Locate the cell with the specified text and output its [X, Y] center coordinate. 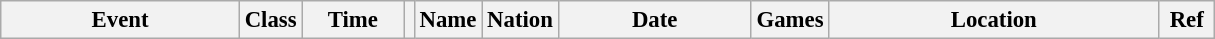
Time [353, 20]
Games [790, 20]
Location [994, 20]
Date [654, 20]
Nation [520, 20]
Event [120, 20]
Name [448, 20]
Class [270, 20]
Ref [1187, 20]
